Output the [x, y] coordinate of the center of the cell containing the given text.  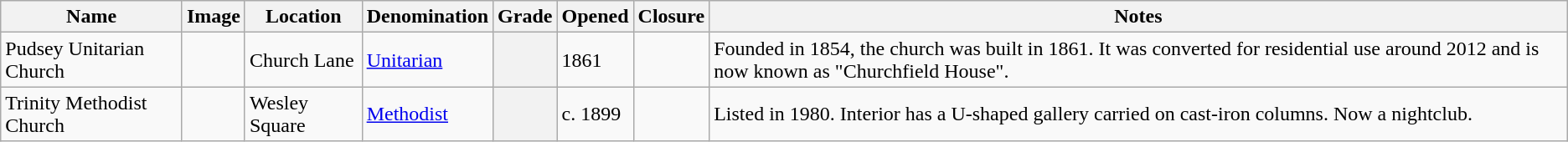
Grade [525, 17]
Listed in 1980. Interior has a U-shaped gallery carried on cast-iron columns. Now a nightclub. [1139, 114]
Methodist [427, 114]
Pudsey Unitarian Church [92, 60]
Wesley Square [303, 114]
Location [303, 17]
Image [213, 17]
Notes [1139, 17]
Opened [595, 17]
Trinity Methodist Church [92, 114]
Name [92, 17]
Denomination [427, 17]
Unitarian [427, 60]
c. 1899 [595, 114]
1861 [595, 60]
Church Lane [303, 60]
Founded in 1854, the church was built in 1861. It was converted for residential use around 2012 and is now known as "Churchfield House". [1139, 60]
Closure [672, 17]
